Return the (x, y) coordinate for the center point of the cell that contains the specified text.  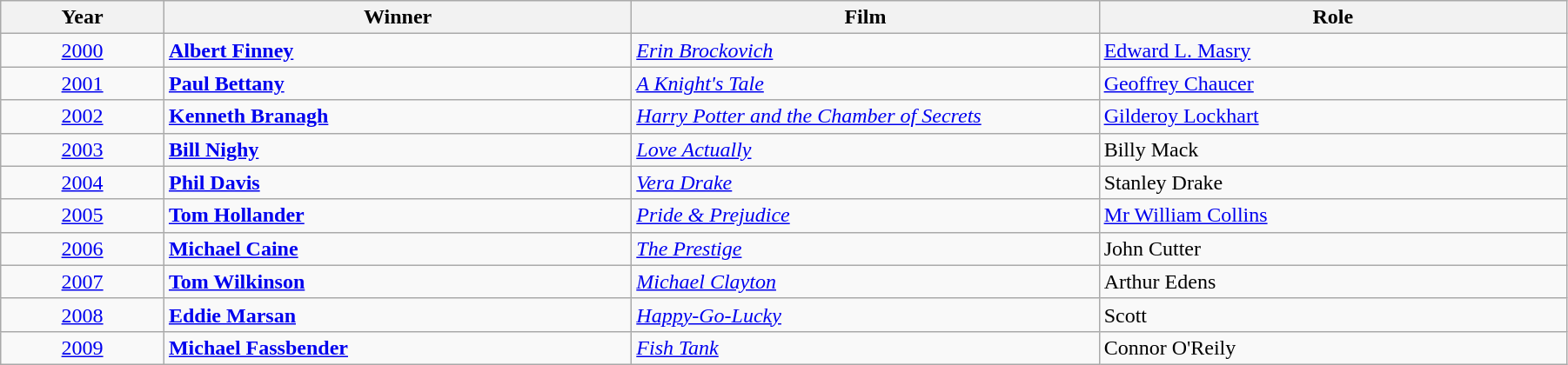
2007 (83, 282)
2001 (83, 83)
Michael Fassbender (397, 348)
Love Actually (865, 149)
Happy-Go-Lucky (865, 315)
Role (1333, 17)
Year (83, 17)
Geoffrey Chaucer (1333, 83)
Arthur Edens (1333, 282)
Vera Drake (865, 182)
Film (865, 17)
Michael Clayton (865, 282)
Albert Finney (397, 50)
Pride & Prejudice (865, 216)
2008 (83, 315)
2009 (83, 348)
Bill Nighy (397, 149)
Kenneth Branagh (397, 116)
Phil Davis (397, 182)
2006 (83, 249)
John Cutter (1333, 249)
Paul Bettany (397, 83)
2002 (83, 116)
Michael Caine (397, 249)
Winner (397, 17)
Connor O'Reily (1333, 348)
Stanley Drake (1333, 182)
Eddie Marsan (397, 315)
Scott (1333, 315)
2003 (83, 149)
Gilderoy Lockhart (1333, 116)
Harry Potter and the Chamber of Secrets (865, 116)
2000 (83, 50)
Tom Hollander (397, 216)
Edward L. Masry (1333, 50)
Mr William Collins (1333, 216)
Fish Tank (865, 348)
Billy Mack (1333, 149)
Tom Wilkinson (397, 282)
2004 (83, 182)
A Knight's Tale (865, 83)
Erin Brockovich (865, 50)
2005 (83, 216)
The Prestige (865, 249)
